Scan for the cell matching the given text and deliver its [x, y] coordinate at center. 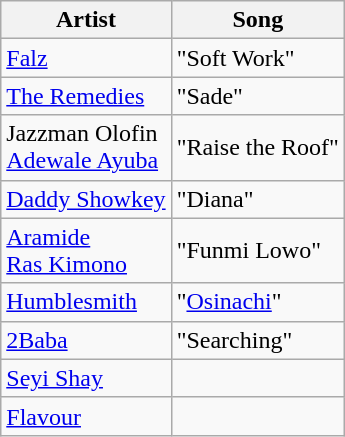
"Osinachi" [258, 302]
Jazzman Olofin Adewale Ayuba [86, 148]
"Searching" [258, 340]
Song [258, 20]
Humblesmith [86, 302]
"Raise the Roof" [258, 148]
Artist [86, 20]
"Soft Work" [258, 58]
Aramide Ras Kimono [86, 250]
"Sade" [258, 96]
Daddy Showkey [86, 199]
The Remedies [86, 96]
Falz [86, 58]
Flavour [86, 416]
"Diana" [258, 199]
Seyi Shay [86, 378]
2Baba [86, 340]
"Funmi Lowo" [258, 250]
